Find where the given text appears and provide that cell's center as [x, y] coordinate. 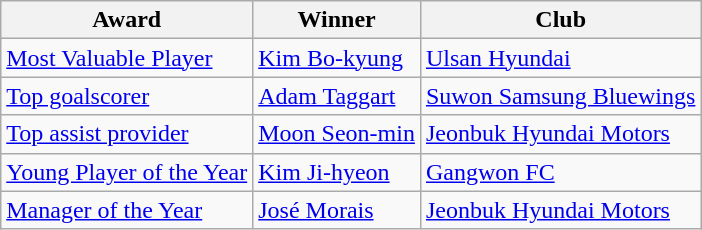
Most Valuable Player [127, 58]
Ulsan Hyundai [560, 58]
Manager of the Year [127, 210]
Kim Ji-hyeon [337, 172]
Club [560, 20]
Top goalscorer [127, 96]
Moon Seon-min [337, 134]
Young Player of the Year [127, 172]
Kim Bo-kyung [337, 58]
Winner [337, 20]
José Morais [337, 210]
Suwon Samsung Bluewings [560, 96]
Adam Taggart [337, 96]
Top assist provider [127, 134]
Gangwon FC [560, 172]
Award [127, 20]
